Find where the given text appears and provide that cell's center as (X, Y) coordinate. 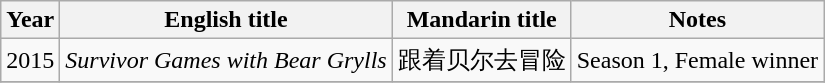
Mandarin title (482, 20)
Survivor Games with Bear Grylls (226, 60)
2015 (30, 60)
Season 1, Female winner (697, 60)
跟着贝尔去冒险 (482, 60)
English title (226, 20)
Notes (697, 20)
Year (30, 20)
